Provide the [X, Y] coordinate of the cell's center where the given text is located.  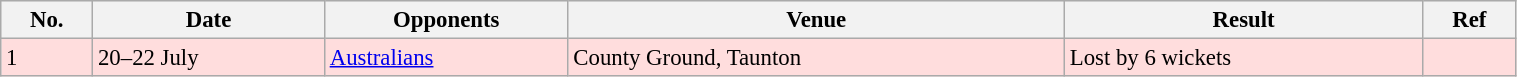
Opponents [446, 20]
Venue [816, 20]
Ref [1470, 20]
Lost by 6 wickets [1243, 58]
Date [209, 20]
20–22 July [209, 58]
1 [47, 58]
County Ground, Taunton [816, 58]
No. [47, 20]
Result [1243, 20]
Australians [446, 58]
